Pinpoint the cell where the given text exists, returning its (x, y) midpoint coordinate. 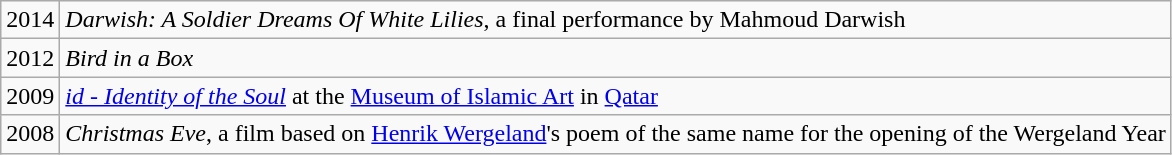
Darwish: A Soldier Dreams Of White Lilies, a final performance by Mahmoud Darwish (616, 20)
Christmas Eve, a film based on Henrik Wergeland's poem of the same name for the opening of the Wergeland Year (616, 134)
2009 (30, 96)
id - Identity of the Soul at the Museum of Islamic Art in Qatar (616, 96)
Bird in a Box (616, 58)
2014 (30, 20)
2012 (30, 58)
2008 (30, 134)
